Extract the (x, y) coordinate from the center of the cell holding the provided text.  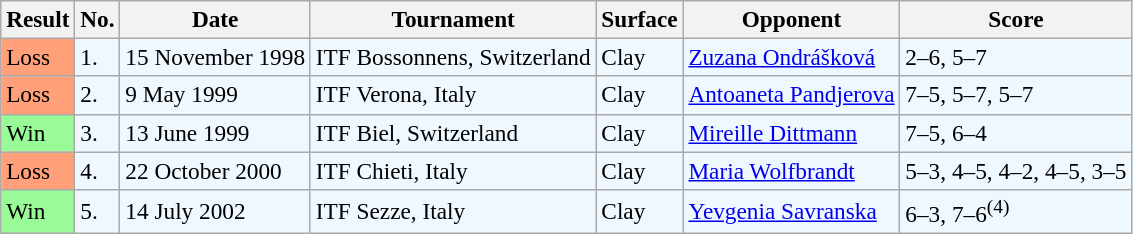
13 June 1999 (215, 133)
5–3, 4–5, 4–2, 4–5, 3–5 (1016, 170)
ITF Biel, Switzerland (453, 133)
No. (98, 19)
Maria Wolfbrandt (792, 170)
ITF Sezze, Italy (453, 211)
ITF Chieti, Italy (453, 170)
1. (98, 57)
5. (98, 211)
9 May 1999 (215, 95)
2. (98, 95)
Score (1016, 19)
Surface (640, 19)
2–6, 5–7 (1016, 57)
6–3, 7–6(4) (1016, 211)
7–5, 5–7, 5–7 (1016, 95)
15 November 1998 (215, 57)
Yevgenia Savranska (792, 211)
Zuzana Ondrášková (792, 57)
Result (38, 19)
Opponent (792, 19)
3. (98, 133)
ITF Bossonnens, Switzerland (453, 57)
ITF Verona, Italy (453, 95)
4. (98, 170)
22 October 2000 (215, 170)
Antoaneta Pandjerova (792, 95)
14 July 2002 (215, 211)
Mireille Dittmann (792, 133)
Tournament (453, 19)
Date (215, 19)
7–5, 6–4 (1016, 133)
